Scan for the cell matching the given text and deliver its (x, y) coordinate at center. 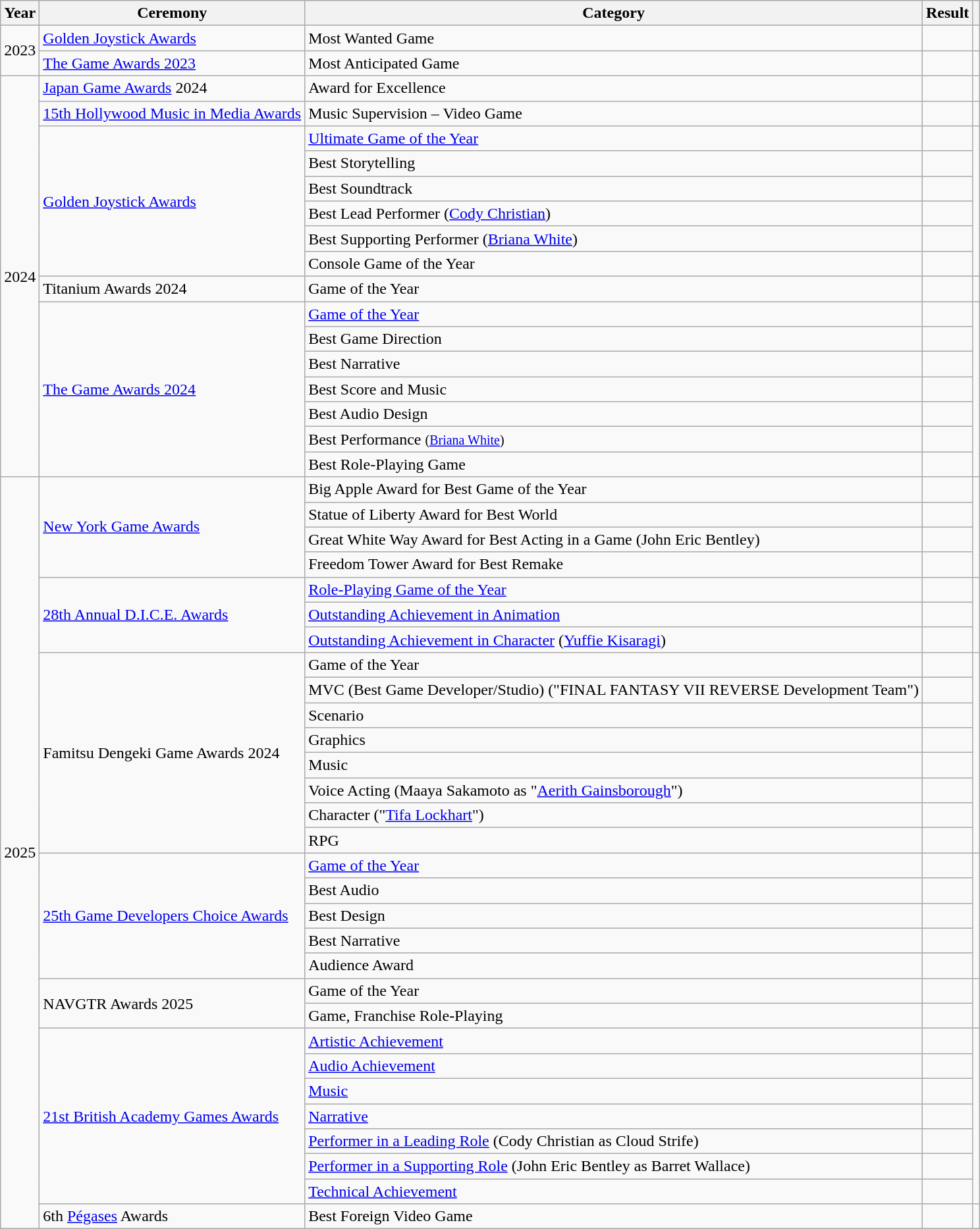
MVC (Best Game Developer/Studio) ("FINAL FANTASY VII REVERSE Development Team") (614, 690)
Outstanding Achievement in Character (Yuffie Kisaragi) (614, 640)
2025 (20, 853)
25th Game Developers Choice Awards (173, 915)
28th Annual D.I.C.E. Awards (173, 614)
Scenario (614, 715)
Voice Acting (Maaya Sakamoto as "Aerith Gainsborough") (614, 790)
New York Game Awards (173, 527)
The Game Awards 2024 (173, 389)
Best Lead Performer (Cody Christian) (614, 213)
Music Supervision – Video Game (614, 113)
Performer in a Supporting Role (John Eric Bentley as Barret Wallace) (614, 1166)
Best Game Direction (614, 339)
Graphics (614, 740)
Best Supporting Performer (Briana White) (614, 238)
Year (20, 13)
Best Audio (614, 890)
Big Apple Award for Best Game of the Year (614, 489)
Audio Achievement (614, 1066)
Best Audio Design (614, 414)
Outstanding Achievement in Animation (614, 614)
Console Game of the Year (614, 263)
Audience Award (614, 966)
The Game Awards 2023 (173, 63)
Best Design (614, 915)
Ultimate Game of the Year (614, 138)
NAVGTR Awards 2025 (173, 1003)
Best Foreign Video Game (614, 1216)
Japan Game Awards 2024 (173, 88)
Award for Excellence (614, 88)
Best Performance (Briana White) (614, 439)
21st British Academy Games Awards (173, 1116)
Famitsu Dengeki Game Awards 2024 (173, 752)
Result (947, 13)
Category (614, 13)
RPG (614, 840)
Titanium Awards 2024 (173, 288)
Performer in a Leading Role (Cody Christian as Cloud Strife) (614, 1141)
2024 (20, 277)
Great White Way Award for Best Acting in a Game (John Eric Bentley) (614, 539)
Most Anticipated Game (614, 63)
Freedom Tower Award for Best Remake (614, 564)
6th Pégases Awards (173, 1216)
Game, Franchise Role-Playing (614, 1016)
Ceremony (173, 13)
Best Storytelling (614, 163)
2023 (20, 51)
15th Hollywood Music in Media Awards (173, 113)
Narrative (614, 1116)
Best Role-Playing Game (614, 464)
Role-Playing Game of the Year (614, 589)
Best Score and Music (614, 389)
Most Wanted Game (614, 38)
Best Soundtrack (614, 188)
Character ("Tifa Lockhart") (614, 815)
Technical Achievement (614, 1191)
Statue of Liberty Award for Best World (614, 514)
Artistic Achievement (614, 1041)
